Pinpoint the cell where the given text exists, returning its [X, Y] midpoint coordinate. 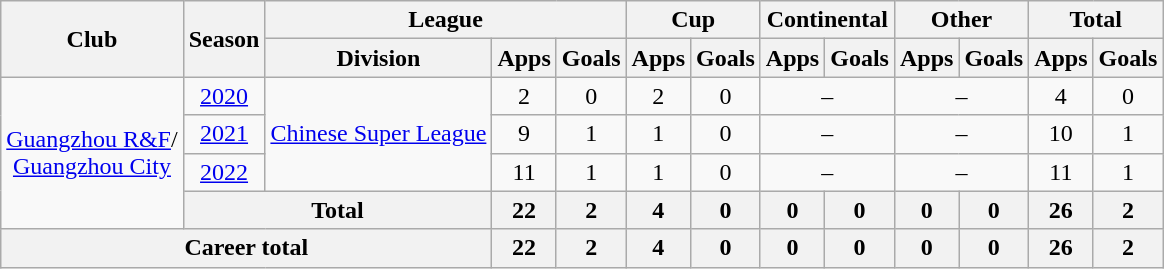
League [446, 20]
9 [524, 134]
Other [961, 20]
2021 [224, 134]
2022 [224, 172]
Continental [827, 20]
Season [224, 39]
10 [1061, 134]
Career total [246, 248]
Division [378, 58]
2020 [224, 96]
Cup [693, 20]
Club [92, 39]
Chinese Super League [378, 134]
Guangzhou R&F/Guangzhou City [92, 153]
